Search for the cell housing the specified text and yield its (x, y) center coordinate. 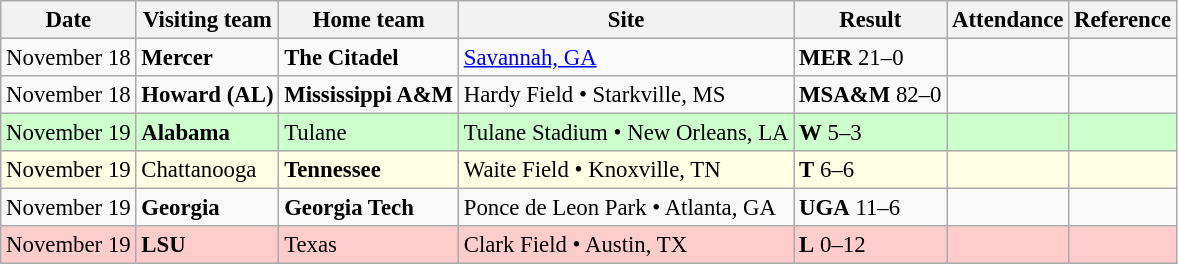
Savannah, GA (626, 58)
Tulane (369, 133)
Clark Field • Austin, TX (626, 245)
Result (870, 20)
Visiting team (208, 20)
Howard (AL) (208, 95)
Ponce de Leon Park • Atlanta, GA (626, 208)
Date (68, 20)
UGA 11–6 (870, 208)
Attendance (1008, 20)
L 0–12 (870, 245)
Mississippi A&M (369, 95)
Waite Field • Knoxville, TN (626, 170)
Site (626, 20)
Chattanooga (208, 170)
Tennessee (369, 170)
Home team (369, 20)
Hardy Field • Starkville, MS (626, 95)
MER 21–0 (870, 58)
Texas (369, 245)
The Citadel (369, 58)
LSU (208, 245)
Tulane Stadium • New Orleans, LA (626, 133)
MSA&M 82–0 (870, 95)
W 5–3 (870, 133)
Mercer (208, 58)
T 6–6 (870, 170)
Georgia Tech (369, 208)
Alabama (208, 133)
Georgia (208, 208)
Reference (1123, 20)
